From the cell containing the given text, extract its center point as [X, Y] coordinate. 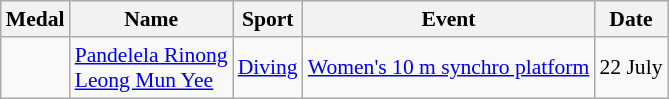
Pandelela RinongLeong Mun Yee [152, 68]
22 July [630, 68]
Name [152, 19]
Women's 10 m synchro platform [449, 68]
Sport [268, 19]
Event [449, 19]
Medal [36, 19]
Date [630, 19]
Diving [268, 68]
